Output the (x, y) coordinate of the center of the cell containing the given text.  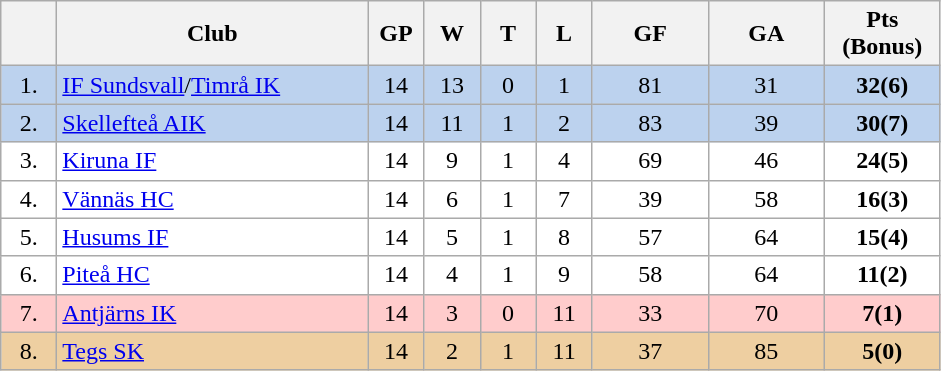
11(2) (882, 275)
3. (29, 161)
GP (396, 34)
Husums IF (212, 237)
37 (650, 351)
6 (452, 199)
Piteå HC (212, 275)
Vännäs HC (212, 199)
13 (452, 85)
4. (29, 199)
85 (766, 351)
5(0) (882, 351)
57 (650, 237)
2. (29, 123)
5. (29, 237)
30(7) (882, 123)
24(5) (882, 161)
33 (650, 313)
31 (766, 85)
70 (766, 313)
8 (564, 237)
46 (766, 161)
W (452, 34)
69 (650, 161)
Skellefteå AIK (212, 123)
Antjärns IK (212, 313)
L (564, 34)
7 (564, 199)
83 (650, 123)
81 (650, 85)
Club (212, 34)
16(3) (882, 199)
1. (29, 85)
5 (452, 237)
7(1) (882, 313)
3 (452, 313)
GF (650, 34)
Kiruna IF (212, 161)
32(6) (882, 85)
GA (766, 34)
IF Sundsvall/Timrå IK (212, 85)
8. (29, 351)
7. (29, 313)
Tegs SK (212, 351)
Pts (Bonus) (882, 34)
T (508, 34)
15(4) (882, 237)
6. (29, 275)
